From the cell containing the given text, extract its center point as [X, Y] coordinate. 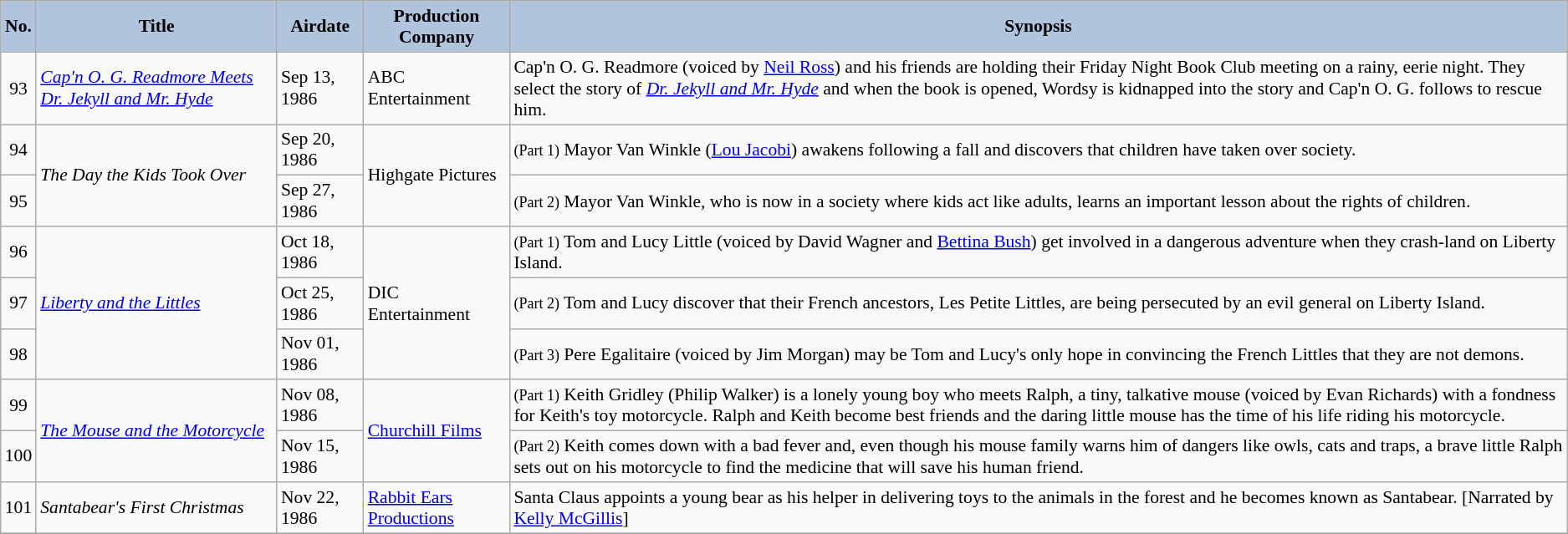
Oct 18, 1986 [320, 252]
Title [156, 27]
Nov 15, 1986 [320, 456]
94 [18, 150]
99 [18, 406]
Sep 27, 1986 [320, 201]
Production Company [437, 27]
Churchill Films [437, 431]
The Mouse and the Motorcycle [156, 431]
97 [18, 303]
Synopsis [1038, 27]
Nov 22, 1986 [320, 508]
Oct 25, 1986 [320, 303]
No. [18, 27]
100 [18, 456]
101 [18, 508]
(Part 2) Mayor Van Winkle, who is now in a society where kids act like adults, learns an important lesson about the rights of children. [1038, 201]
(Part 1) Tom and Lucy Little (voiced by David Wagner and Bettina Bush) get involved in a dangerous adventure when they crash-land on Liberty Island. [1038, 252]
The Day the Kids Took Over [156, 175]
Rabbit Ears Productions [437, 508]
(Part 3) Pere Egalitaire (voiced by Jim Morgan) may be Tom and Lucy's only hope in convincing the French Littles that they are not demons. [1038, 354]
Cap'n O. G. Readmore Meets Dr. Jekyll and Mr. Hyde [156, 89]
Sep 13, 1986 [320, 89]
96 [18, 252]
ABC Entertainment [437, 89]
(Part 1) Mayor Van Winkle (Lou Jacobi) awakens following a fall and discovers that children have taken over society. [1038, 150]
Airdate [320, 27]
95 [18, 201]
Nov 01, 1986 [320, 354]
(Part 2) Tom and Lucy discover that their French ancestors, Les Petite Littles, are being persecuted by an evil general on Liberty Island. [1038, 303]
Liberty and the Littles [156, 303]
Nov 08, 1986 [320, 406]
98 [18, 354]
DIC Entertainment [437, 303]
Santabear's First Christmas [156, 508]
93 [18, 89]
Highgate Pictures [437, 175]
Sep 20, 1986 [320, 150]
